Extract the [x, y] coordinate from the center of the cell holding the provided text.  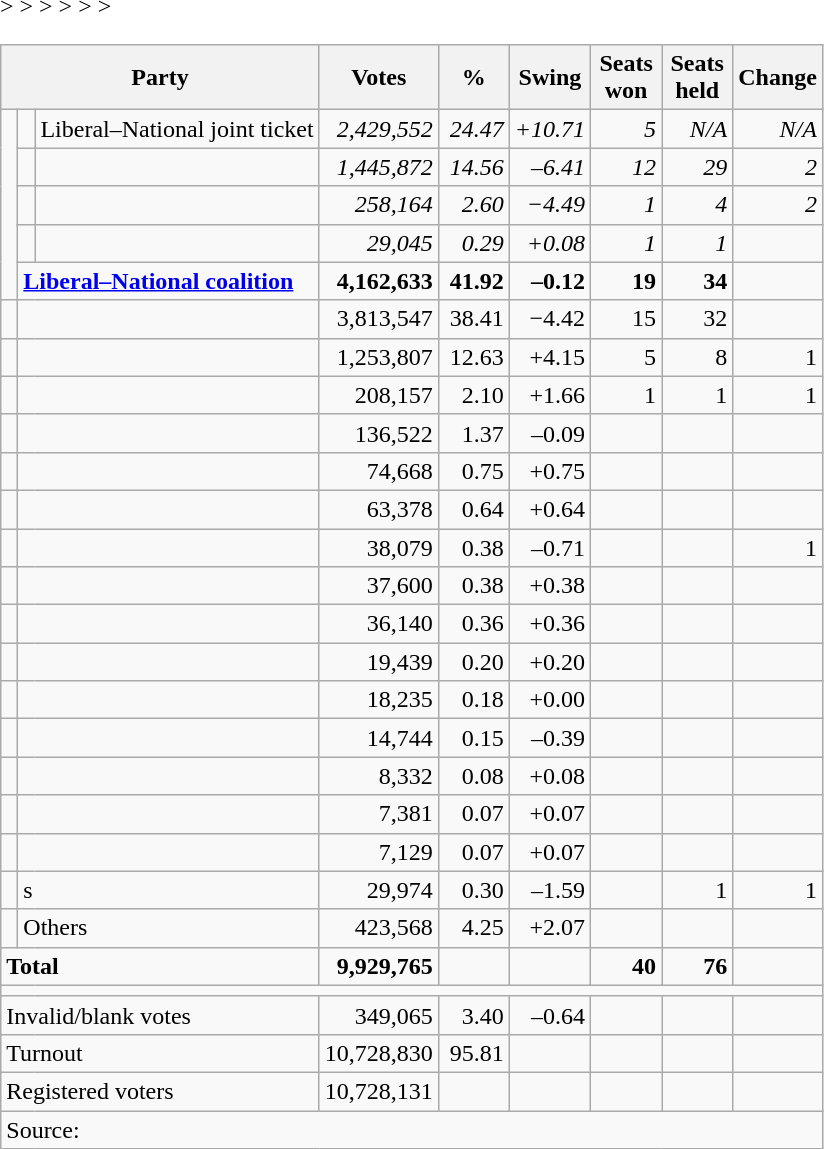
% [474, 78]
–0.12 [550, 281]
10,728,131 [378, 1091]
32 [698, 319]
0.36 [474, 624]
36,140 [378, 624]
–0.09 [550, 433]
136,522 [378, 433]
Swing [550, 78]
34 [698, 281]
74,668 [378, 471]
4.25 [474, 928]
208,157 [378, 395]
29,045 [378, 243]
Turnout [160, 1053]
0.20 [474, 662]
38.41 [474, 319]
9,929,765 [378, 966]
349,065 [378, 1015]
15 [626, 319]
Change [778, 78]
40 [626, 966]
3.40 [474, 1015]
+0.20 [550, 662]
12.63 [474, 357]
14,744 [378, 738]
423,568 [378, 928]
Liberal–National joint ticket [177, 129]
+0.75 [550, 471]
3,813,547 [378, 319]
–0.64 [550, 1015]
41.92 [474, 281]
19,439 [378, 662]
10,728,830 [378, 1053]
37,600 [378, 586]
Invalid/blank votes [160, 1015]
95.81 [474, 1053]
–0.39 [550, 738]
29 [698, 167]
Votes [378, 78]
1,445,872 [378, 167]
8 [698, 357]
0.18 [474, 700]
4,162,633 [378, 281]
–0.71 [550, 547]
24.47 [474, 129]
s [168, 890]
+0.38 [550, 586]
−4.42 [550, 319]
0.30 [474, 890]
Source: [412, 1129]
0.64 [474, 509]
14.56 [474, 167]
18,235 [378, 700]
+1.66 [550, 395]
Party [160, 78]
7,129 [378, 852]
0.15 [474, 738]
2.60 [474, 205]
258,164 [378, 205]
Registered voters [160, 1091]
−4.49 [550, 205]
19 [626, 281]
8,332 [378, 776]
29,974 [378, 890]
+4.15 [550, 357]
12 [626, 167]
–6.41 [550, 167]
Seats won [626, 78]
2,429,552 [378, 129]
Others [168, 928]
0.75 [474, 471]
38,079 [378, 547]
Seats held [698, 78]
+0.36 [550, 624]
1,253,807 [378, 357]
+0.00 [550, 700]
Total [160, 966]
0.08 [474, 776]
1.37 [474, 433]
4 [698, 205]
Liberal–National coalition [168, 281]
–1.59 [550, 890]
2.10 [474, 395]
7,381 [378, 814]
+0.64 [550, 509]
76 [698, 966]
+2.07 [550, 928]
0.29 [474, 243]
+10.71 [550, 129]
63,378 [378, 509]
